Output the (X, Y) coordinate of the center of the cell containing the given text.  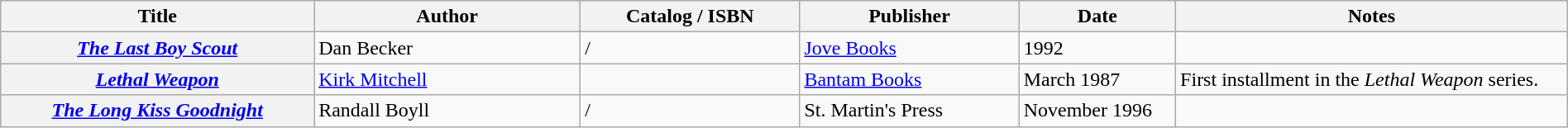
Date (1097, 17)
November 1996 (1097, 111)
Randall Boyll (447, 111)
The Last Boy Scout (157, 48)
March 1987 (1097, 79)
Bantam Books (910, 79)
First installment in the Lethal Weapon series. (1372, 79)
Author (447, 17)
Lethal Weapon (157, 79)
Publisher (910, 17)
Kirk Mitchell (447, 79)
St. Martin's Press (910, 111)
Dan Becker (447, 48)
Jove Books (910, 48)
1992 (1097, 48)
Notes (1372, 17)
The Long Kiss Goodnight (157, 111)
Title (157, 17)
Catalog / ISBN (690, 17)
